Detect which cell encompasses the target text, then output its (X, Y) center coordinate. 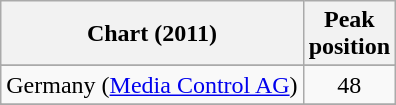
48 (349, 85)
Germany (Media Control AG) (152, 85)
Peakposition (349, 34)
Chart (2011) (152, 34)
